For the text-containing cell, return its midpoint in [X, Y] coordinate format. 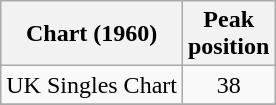
Peakposition [228, 34]
38 [228, 85]
UK Singles Chart [92, 85]
Chart (1960) [92, 34]
